Output the [x, y] coordinate of the center of the cell containing the given text.  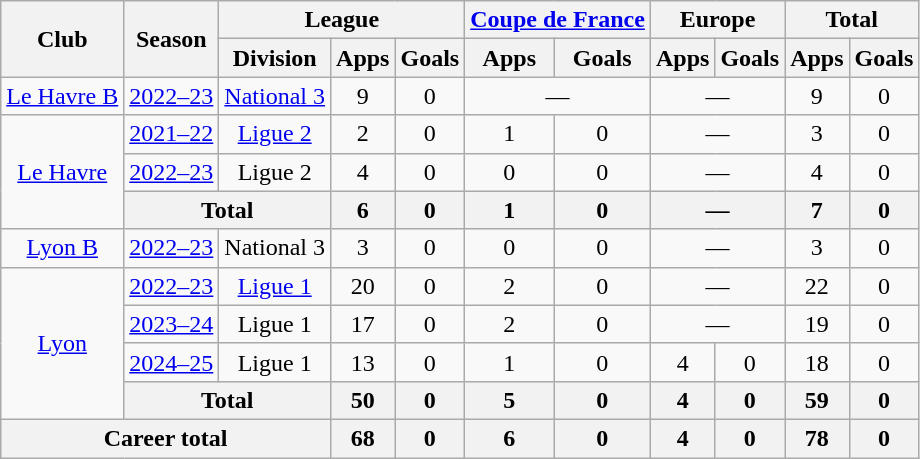
13 [363, 362]
78 [817, 438]
League [342, 20]
50 [363, 400]
20 [363, 286]
Division [275, 58]
Lyon B [62, 248]
19 [817, 324]
Coupe de France [558, 20]
7 [817, 210]
Lyon [62, 343]
Season [172, 39]
22 [817, 286]
Le Havre [62, 172]
5 [510, 400]
2021–22 [172, 134]
17 [363, 324]
Le Havre B [62, 96]
Career total [166, 438]
59 [817, 400]
18 [817, 362]
2023–24 [172, 324]
Club [62, 39]
68 [363, 438]
2024–25 [172, 362]
Europe [717, 20]
